Scan for the cell matching the given text and deliver its (X, Y) coordinate at center. 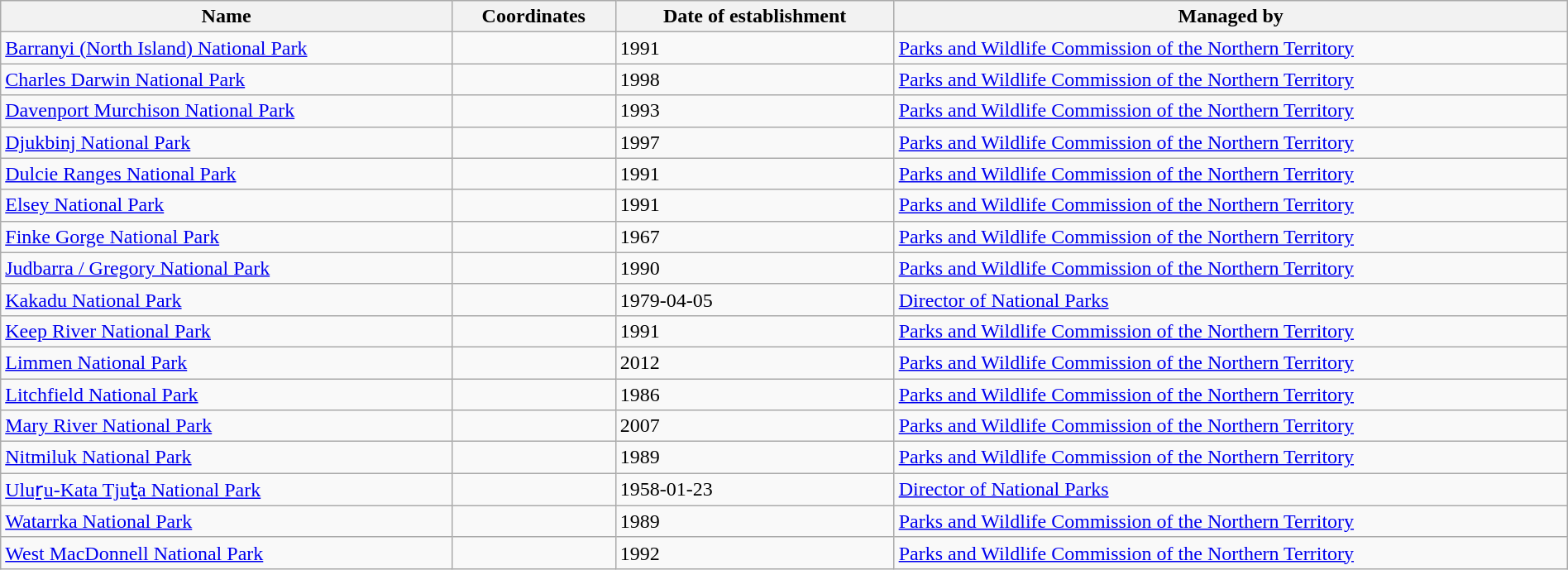
Litchfield National Park (227, 395)
Nitmiluk National Park (227, 457)
Keep River National Park (227, 331)
Davenport Murchison National Park (227, 111)
Limmen National Park (227, 362)
1967 (754, 237)
1990 (754, 268)
Name (227, 17)
Mary River National Park (227, 426)
Dulcie Ranges National Park (227, 174)
1979-04-05 (754, 299)
Kakadu National Park (227, 299)
1986 (754, 395)
1997 (754, 142)
Judbarra / Gregory National Park (227, 268)
Date of establishment (754, 17)
1992 (754, 553)
Managed by (1231, 17)
Coordinates (533, 17)
1998 (754, 79)
Uluṟu-Kata Tjuṯa National Park (227, 490)
Charles Darwin National Park (227, 79)
2012 (754, 362)
1958-01-23 (754, 490)
Finke Gorge National Park (227, 237)
1993 (754, 111)
Watarrka National Park (227, 521)
2007 (754, 426)
Elsey National Park (227, 205)
Djukbinj National Park (227, 142)
Barranyi (North Island) National Park (227, 48)
West MacDonnell National Park (227, 553)
